From the cell containing the given text, extract its center point as [X, Y] coordinate. 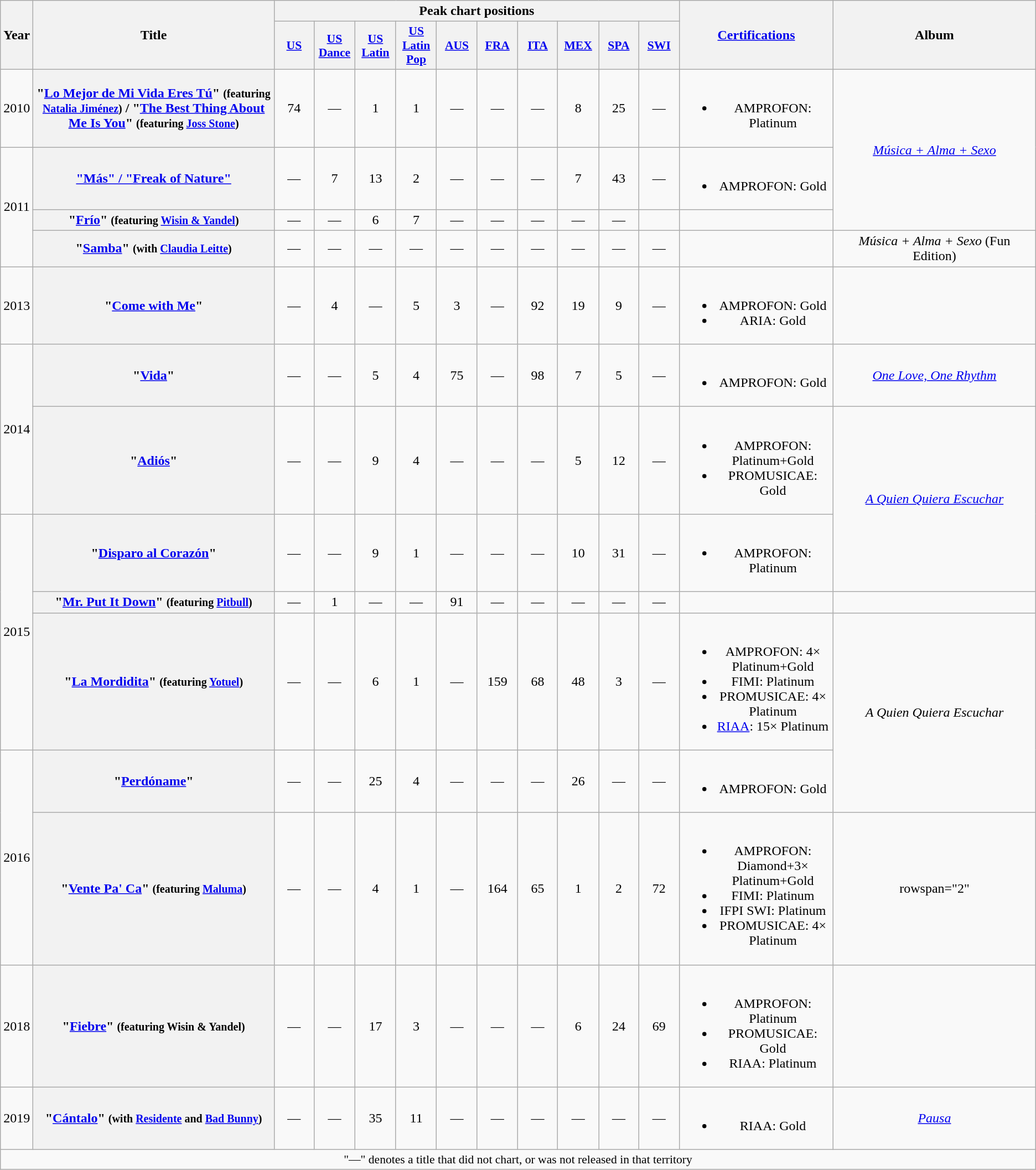
91 [457, 602]
12 [619, 460]
AMPROFON: Diamond+3× Platinum+GoldFIMI: PlatinumIFPI SWI: PlatinumPROMUSICAE: 4× Platinum [756, 889]
74 [294, 108]
26 [578, 781]
Certifications [756, 35]
2013 [17, 306]
72 [659, 889]
"Vida" [154, 375]
Pausa [935, 1118]
"Vente Pa' Ca" (featuring Maluma) [154, 889]
65 [538, 889]
MEX [578, 45]
98 [538, 375]
ITA [538, 45]
Peak chart positions [476, 11]
RIAA: Gold [756, 1118]
"Fiebre" (featuring Wisin & Yandel) [154, 1026]
48 [578, 681]
"La Mordidita" (featuring Yotuel) [154, 681]
17 [376, 1026]
35 [376, 1118]
SWI [659, 45]
11 [416, 1118]
8 [578, 108]
AUS [457, 45]
Title [154, 35]
"Perdóname" [154, 781]
2011 [17, 207]
Música + Alma + Sexo (Fun Edition) [935, 249]
rowspan="2" [935, 889]
164 [497, 889]
SPA [619, 45]
US Dance [334, 45]
75 [457, 375]
"Mr. Put It Down" (featuring Pitbull) [154, 602]
"Frío" (featuring Wisin & Yandel) [154, 220]
AMPROFON: 4× Platinum+GoldFIMI: PlatinumPROMUSICAE: 4× PlatinumRIAA: 15× Platinum [756, 681]
2018 [17, 1026]
"—" denotes a title that did not chart, or was not released in that territory [518, 1159]
"Cántalo" (with Residente and Bad Bunny) [154, 1118]
2014 [17, 429]
US Latin Pop [416, 45]
2019 [17, 1118]
"Come with Me" [154, 306]
68 [538, 681]
"Adiós" [154, 460]
2016 [17, 857]
US Latin [376, 45]
Year [17, 35]
Música + Alma + Sexo [935, 149]
"Samba" (with Claudia Leitte) [154, 249]
FRA [497, 45]
24 [619, 1026]
159 [497, 681]
13 [376, 178]
69 [659, 1026]
43 [619, 178]
10 [578, 553]
31 [619, 553]
US [294, 45]
"Más" / "Freak of Nature" [154, 178]
AMPROFON: Platinum+GoldPROMUSICAE: Gold [756, 460]
One Love, One Rhythm [935, 375]
2010 [17, 108]
92 [538, 306]
19 [578, 306]
"Lo Mejor de Mi Vida Eres Tú" (featuring Natalia Jiménez) / "The Best Thing About Me Is You" (featuring Joss Stone) [154, 108]
AMPROFON: GoldARIA: Gold [756, 306]
AMPROFON: PlatinumPROMUSICAE: GoldRIAA: Platinum [756, 1026]
"Disparo al Corazón" [154, 553]
2015 [17, 632]
Album [935, 35]
